Pinpoint the cell where the given text exists, returning its [x, y] midpoint coordinate. 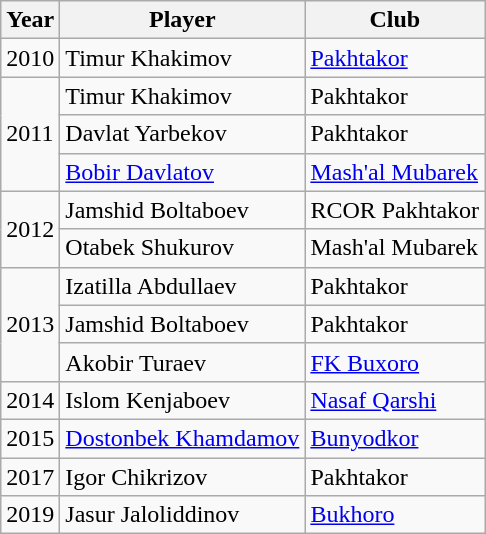
Year [30, 20]
Bunyodkor [395, 438]
Bukhoro [395, 515]
2019 [30, 515]
2010 [30, 58]
FK Buxoro [395, 362]
RCOR Pakhtakor [395, 210]
Davlat Yarbekov [182, 134]
Club [395, 20]
2017 [30, 477]
2012 [30, 229]
Dostonbek Khamdamov [182, 438]
Jasur Jaloliddinov [182, 515]
Nasaf Qarshi [395, 400]
2011 [30, 134]
2013 [30, 324]
Islom Kenjaboev [182, 400]
2014 [30, 400]
2015 [30, 438]
Otabek Shukurov [182, 248]
Player [182, 20]
Akobir Turaev [182, 362]
Izatilla Abdullaev [182, 286]
Igor Chikrizov [182, 477]
Bobir Davlatov [182, 172]
